Provide the (x, y) coordinate of the cell's center where the given text is located.  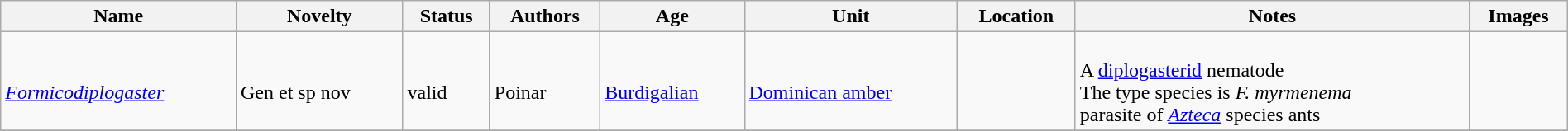
valid (447, 81)
Formicodiplogaster (119, 81)
Notes (1272, 16)
Gen et sp nov (319, 81)
Burdigalian (672, 81)
A diplogasterid nematode The type species is F. myrmenema parasite of Azteca species ants (1272, 81)
Authors (544, 16)
Location (1017, 16)
Dominican amber (851, 81)
Poinar (544, 81)
Unit (851, 16)
Images (1518, 16)
Age (672, 16)
Novelty (319, 16)
Status (447, 16)
Name (119, 16)
